From the cell containing the given text, extract its center point as [X, Y] coordinate. 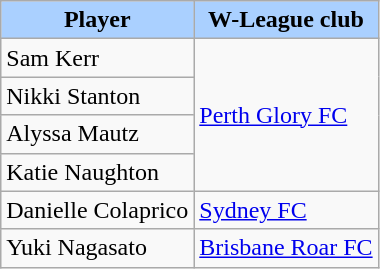
Nikki Stanton [98, 96]
Sydney FC [286, 210]
W-League club [286, 20]
Katie Naughton [98, 172]
Danielle Colaprico [98, 210]
Sam Kerr [98, 58]
Alyssa Mautz [98, 134]
Yuki Nagasato [98, 248]
Perth Glory FC [286, 115]
Player [98, 20]
Brisbane Roar FC [286, 248]
